Provide the (x, y) coordinate of the cell's center where the given text is located.  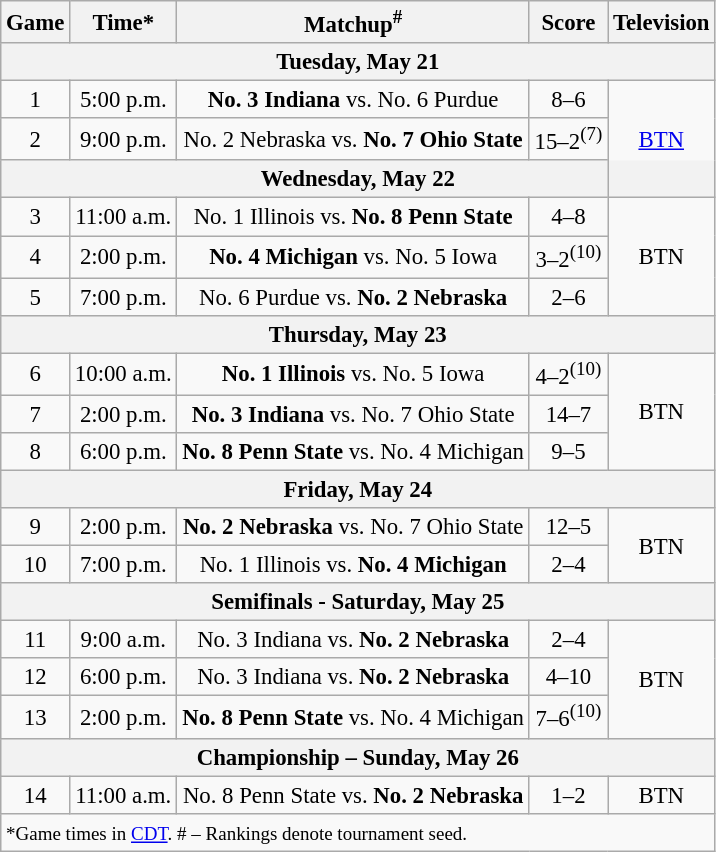
1 (36, 100)
No. 4 Michigan vs. No. 5 Iowa (353, 257)
4–2(10) (568, 374)
No. 6 Purdue vs. No. 2 Nebraska (353, 297)
4–10 (568, 677)
5 (36, 297)
7 (36, 414)
9 (36, 527)
No. 3 Indiana vs. No. 6 Purdue (353, 100)
3 (36, 217)
10 (36, 565)
15–2(7) (568, 139)
Thursday, May 23 (358, 334)
2–6 (568, 297)
Game (36, 22)
Semifinals - Saturday, May 25 (358, 602)
Wednesday, May 22 (358, 179)
Time* (124, 22)
4 (36, 257)
8 (36, 452)
No. 3 Indiana vs. No. 7 Ohio State (353, 414)
3–2(10) (568, 257)
14 (36, 795)
Tuesday, May 21 (358, 62)
12 (36, 677)
No. 8 Penn State vs. No. 2 Nebraska (353, 795)
8–6 (568, 100)
14–7 (568, 414)
9:00 p.m. (124, 139)
Television (662, 22)
7–6(10) (568, 717)
10:00 a.m. (124, 374)
4–8 (568, 217)
6 (36, 374)
2 (36, 139)
9–5 (568, 452)
9:00 a.m. (124, 640)
Championship – Sunday, May 26 (358, 757)
13 (36, 717)
*Game times in CDT. # – Rankings denote tournament seed. (358, 832)
Score (568, 22)
5:00 p.m. (124, 100)
11 (36, 640)
No. 1 Illinois vs. No. 8 Penn State (353, 217)
Friday, May 24 (358, 489)
1–2 (568, 795)
No. 1 Illinois vs. No. 4 Michigan (353, 565)
12–5 (568, 527)
Matchup# (353, 22)
No. 1 Illinois vs. No. 5 Iowa (353, 374)
